Output the (x, y) coordinate of the center of the cell containing the given text.  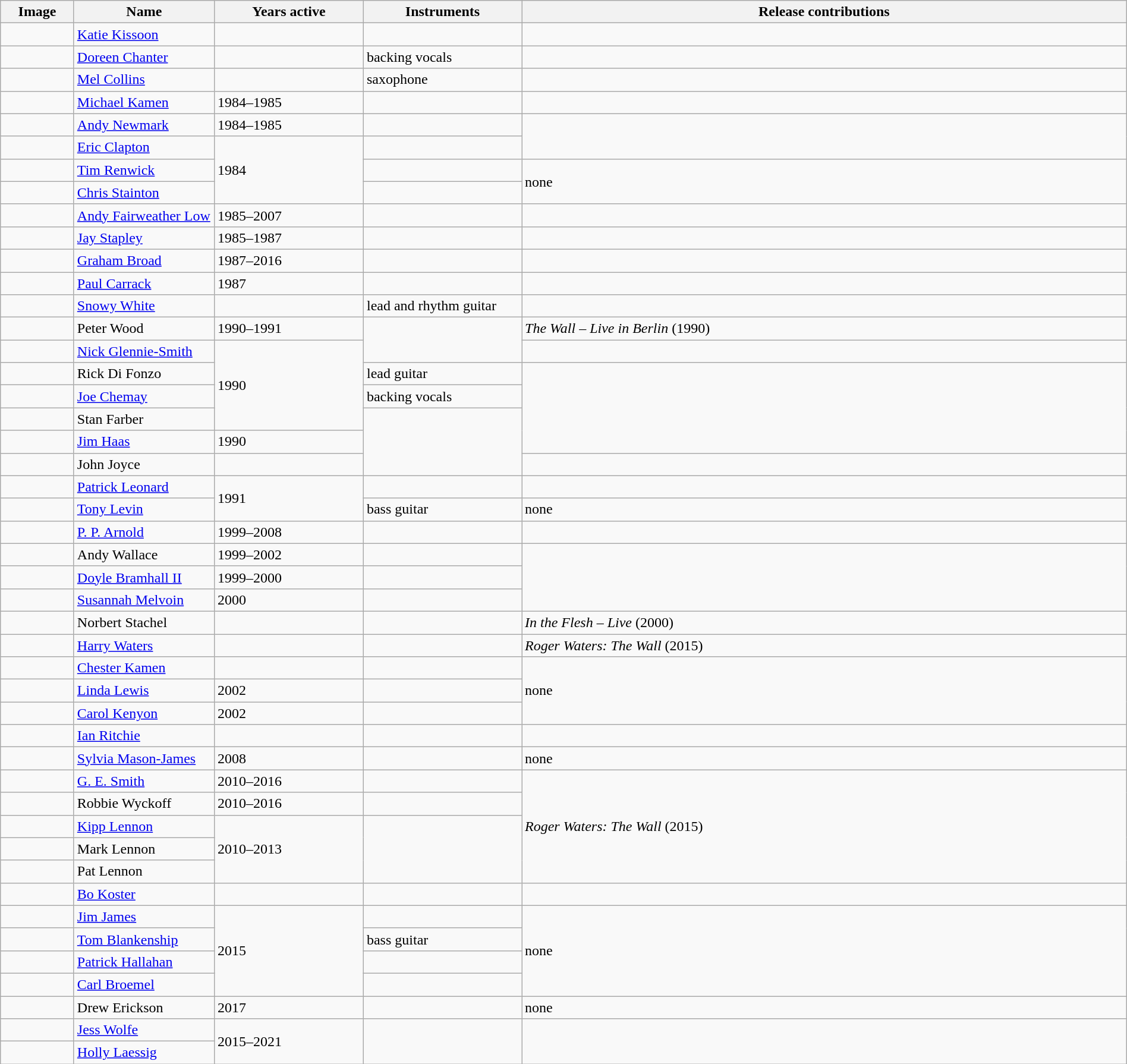
Doyle Bramhall II (144, 577)
P. P. Arnold (144, 532)
Sylvia Mason-James (144, 758)
Peter Wood (144, 329)
Stan Farber (144, 419)
2017 (289, 1008)
Katie Kissoon (144, 34)
Harry Waters (144, 645)
1985–1987 (289, 238)
2000 (289, 600)
Paul Carrack (144, 284)
Name (144, 12)
1999–2002 (289, 555)
Carol Kenyon (144, 713)
Ian Ritchie (144, 736)
Pat Lennon (144, 871)
2008 (289, 758)
Mel Collins (144, 80)
lead guitar (442, 374)
Carl Broemel (144, 984)
1987 (289, 284)
Mark Lennon (144, 849)
Chester Kamen (144, 668)
1990–1991 (289, 329)
G. E. Smith (144, 781)
Robbie Wyckoff (144, 804)
Release contributions (824, 12)
1985–2007 (289, 215)
Chris Stainton (144, 193)
Instruments (442, 12)
2015–2021 (289, 1041)
Norbert Stachel (144, 622)
Snowy White (144, 306)
Nick Glennie-Smith (144, 351)
Bo Koster (144, 894)
The Wall – Live in Berlin (1990) (824, 329)
Graham Broad (144, 260)
In the Flesh – Live (2000) (824, 622)
1999–2008 (289, 532)
Jim Haas (144, 442)
Tom Blankenship (144, 939)
Tim Renwick (144, 170)
Rick Di Fonzo (144, 374)
2015 (289, 950)
1984 (289, 170)
2010–2013 (289, 849)
Kipp Lennon (144, 826)
Michael Kamen (144, 102)
Tony Levin (144, 509)
Jess Wolfe (144, 1030)
1987–2016 (289, 260)
Jim James (144, 917)
Doreen Chanter (144, 57)
Jay Stapley (144, 238)
Linda Lewis (144, 691)
lead and rhythm guitar (442, 306)
Image (37, 12)
Joe Chemay (144, 396)
John Joyce (144, 464)
1999–2000 (289, 577)
Holly Laessig (144, 1053)
Andy Newmark (144, 125)
saxophone (442, 80)
Susannah Melvoin (144, 600)
Drew Erickson (144, 1008)
Patrick Leonard (144, 487)
1991 (289, 498)
Patrick Hallahan (144, 962)
Andy Fairweather Low (144, 215)
Eric Clapton (144, 147)
Andy Wallace (144, 555)
Years active (289, 12)
